From the cell containing the given text, extract its center point as (X, Y) coordinate. 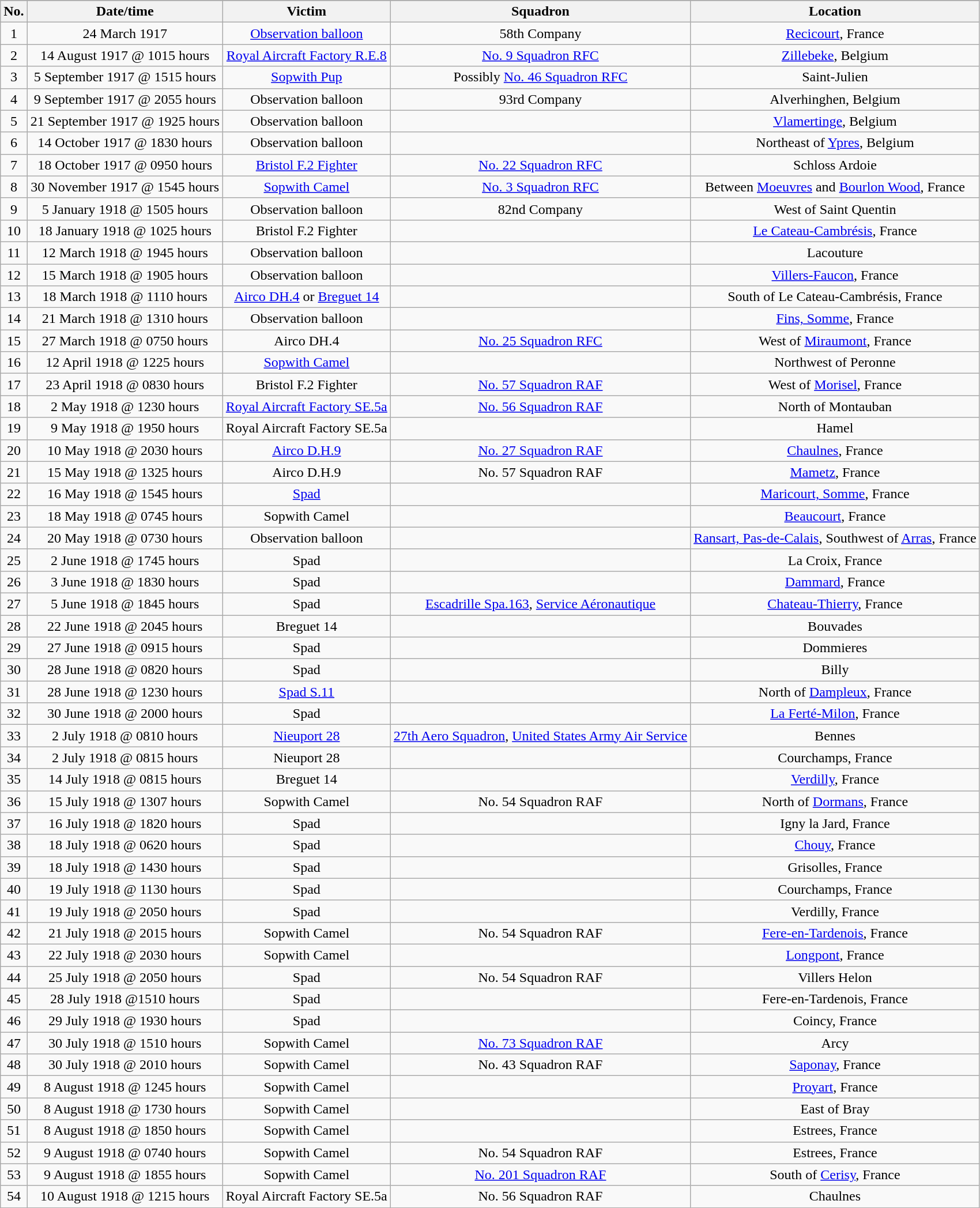
Mametz, France (835, 472)
Vlamertinge, Belgium (835, 121)
7 (14, 165)
Lacouture (835, 253)
Hamel (835, 428)
Recicourt, France (835, 33)
12 April 1918 @ 1225 hours (125, 363)
Spad S.11 (307, 692)
9 May 1918 @ 1950 hours (125, 428)
21 (14, 472)
30 (14, 670)
3 June 1918 @ 1830 hours (125, 582)
Northwest of Peronne (835, 363)
44 (14, 977)
Le Cateau-Cambrésis, France (835, 231)
15 March 1918 @ 1905 hours (125, 275)
26 (14, 582)
La Croix, France (835, 560)
Schloss Ardoie (835, 165)
Squadron (540, 12)
10 (14, 231)
Dammard, France (835, 582)
Location (835, 12)
Villers Helon (835, 977)
21 March 1918 @ 1310 hours (125, 319)
42 (14, 933)
Possibly No. 46 Squadron RFC (540, 77)
15 July 1918 @ 1307 hours (125, 801)
22 June 1918 @ 2045 hours (125, 626)
Zillebeke, Belgium (835, 55)
28 June 1918 @ 0820 hours (125, 670)
9 August 1918 @ 1855 hours (125, 1175)
30 November 1917 @ 1545 hours (125, 187)
Bouvades (835, 626)
36 (14, 801)
9 September 1917 @ 2055 hours (125, 99)
Airco DH.4 or Breguet 14 (307, 297)
8 August 1918 @ 1245 hours (125, 1087)
9 August 1918 @ 0740 hours (125, 1153)
North of Dormans, France (835, 801)
Proyart, France (835, 1087)
Coincy, France (835, 1021)
Villers-Faucon, France (835, 275)
No. 25 Squadron RFC (540, 341)
53 (14, 1175)
Billy (835, 670)
No. 201 Squadron RAF (540, 1175)
Chouy, France (835, 845)
Alverhinghen, Belgium (835, 99)
82nd Company (540, 209)
Date/time (125, 12)
West of Miraumont, France (835, 341)
51 (14, 1131)
14 (14, 319)
Victim (307, 12)
27 March 1918 @ 0750 hours (125, 341)
No. 27 Squadron RAF (540, 450)
5 September 1917 @ 1515 hours (125, 77)
22 (14, 494)
28 June 1918 @ 1230 hours (125, 692)
14 July 1918 @ 0815 hours (125, 780)
18 May 1918 @ 0745 hours (125, 516)
22 July 1918 @ 2030 hours (125, 955)
Northeast of Ypres, Belgium (835, 143)
La Ferté-Milon, France (835, 714)
27 (14, 604)
27th Aero Squadron, United States Army Air Service (540, 736)
49 (14, 1087)
13 (14, 297)
2 July 1918 @ 0810 hours (125, 736)
24 March 1917 (125, 33)
Maricourt, Somme, France (835, 494)
93rd Company (540, 99)
Escadrille Spa.163, Service Aéronautique (540, 604)
Airco DH.4 (307, 341)
3 (14, 77)
5 (14, 121)
30 July 1918 @ 1510 hours (125, 1043)
39 (14, 867)
29 (14, 648)
6 (14, 143)
58th Company (540, 33)
12 (14, 275)
5 January 1918 @ 1505 hours (125, 209)
Beaucourt, France (835, 516)
2 June 1918 @ 1745 hours (125, 560)
16 July 1918 @ 1820 hours (125, 823)
Sopwith Pup (307, 77)
32 (14, 714)
33 (14, 736)
18 March 1918 @ 1110 hours (125, 297)
47 (14, 1043)
18 January 1918 @ 1025 hours (125, 231)
South of Le Cateau-Cambrésis, France (835, 297)
43 (14, 955)
8 August 1918 @ 1730 hours (125, 1109)
20 May 1918 @ 0730 hours (125, 538)
No. 3 Squadron RFC (540, 187)
38 (14, 845)
Saint-Julien (835, 77)
East of Bray (835, 1109)
West of Morisel, France (835, 385)
Bennes (835, 736)
1 (14, 33)
No. 43 Squadron RAF (540, 1065)
24 (14, 538)
15 (14, 341)
18 (14, 407)
19 July 1918 @ 1130 hours (125, 889)
South of Cerisy, France (835, 1175)
40 (14, 889)
8 August 1918 @ 1850 hours (125, 1131)
45 (14, 999)
No. 9 Squadron RFC (540, 55)
2 July 1918 @ 0815 hours (125, 758)
14 August 1917 @ 1015 hours (125, 55)
17 (14, 385)
No. 73 Squadron RAF (540, 1043)
19 (14, 428)
30 June 1918 @ 2000 hours (125, 714)
Arcy (835, 1043)
30 July 1918 @ 2010 hours (125, 1065)
20 (14, 450)
25 July 1918 @ 2050 hours (125, 977)
Chateau-Thierry, France (835, 604)
16 (14, 363)
25 (14, 560)
No. 22 Squadron RFC (540, 165)
27 June 1918 @ 0915 hours (125, 648)
Igny la Jard, France (835, 823)
31 (14, 692)
21 September 1917 @ 1925 hours (125, 121)
Royal Aircraft Factory R.E.8 (307, 55)
16 May 1918 @ 1545 hours (125, 494)
15 May 1918 @ 1325 hours (125, 472)
18 July 1918 @ 1430 hours (125, 867)
18 July 1918 @ 0620 hours (125, 845)
46 (14, 1021)
52 (14, 1153)
5 June 1918 @ 1845 hours (125, 604)
21 July 1918 @ 2015 hours (125, 933)
34 (14, 758)
North of Dampleux, France (835, 692)
28 July 1918 @1510 hours (125, 999)
Chaulnes (835, 1196)
28 (14, 626)
18 October 1917 @ 0950 hours (125, 165)
29 July 1918 @ 1930 hours (125, 1021)
North of Montauban (835, 407)
23 April 1918 @ 0830 hours (125, 385)
19 July 1918 @ 2050 hours (125, 911)
2 (14, 55)
11 (14, 253)
No. (14, 12)
4 (14, 99)
14 October 1917 @ 1830 hours (125, 143)
50 (14, 1109)
41 (14, 911)
23 (14, 516)
12 March 1918 @ 1945 hours (125, 253)
Saponay, France (835, 1065)
Longpont, France (835, 955)
8 (14, 187)
35 (14, 780)
Chaulnes, France (835, 450)
10 August 1918 @ 1215 hours (125, 1196)
37 (14, 823)
Between Moeuvres and Bourlon Wood, France (835, 187)
West of Saint Quentin (835, 209)
Fins, Somme, France (835, 319)
10 May 1918 @ 2030 hours (125, 450)
Ransart, Pas-de-Calais, Southwest of Arras, France (835, 538)
Grisolles, France (835, 867)
48 (14, 1065)
9 (14, 209)
Dommieres (835, 648)
2 May 1918 @ 1230 hours (125, 407)
54 (14, 1196)
